Locate the cell with the specified text and output its [X, Y] center coordinate. 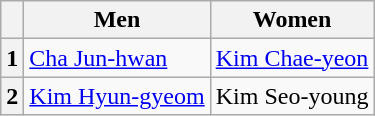
Kim Seo-young [292, 96]
Cha Jun-hwan [117, 58]
2 [12, 96]
Kim Hyun-gyeom [117, 96]
Women [292, 20]
1 [12, 58]
Men [117, 20]
Kim Chae-yeon [292, 58]
